For the text-containing cell, return its midpoint in (X, Y) coordinate format. 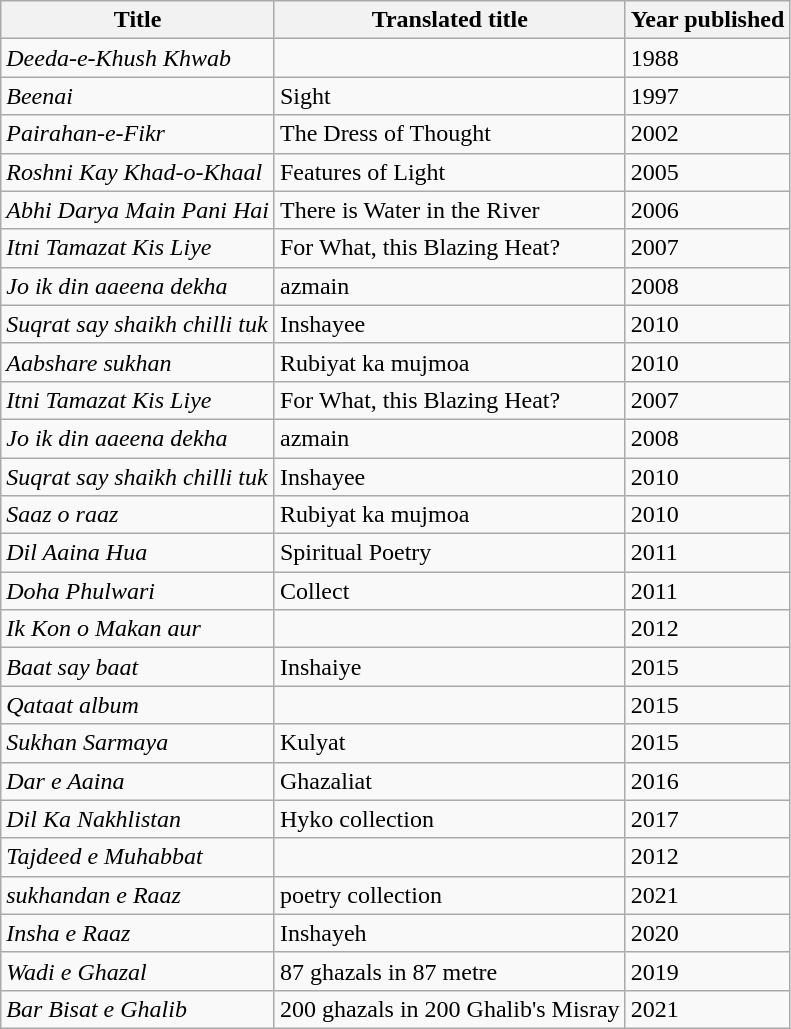
poetry collection (450, 895)
Hyko collection (450, 819)
Year published (708, 20)
Beenai (138, 96)
2017 (708, 819)
Collect (450, 591)
Spiritual Poetry (450, 553)
2016 (708, 781)
Aabshare sukhan (138, 362)
Dar e Aaina (138, 781)
87 ghazals in 87 metre (450, 971)
Translated title (450, 20)
Dil Ka Nakhlistan (138, 819)
The Dress of Thought (450, 134)
Features of Light (450, 172)
1997 (708, 96)
Wadi e Ghazal (138, 971)
sukhandan e Raaz (138, 895)
Tajdeed e Muhabbat (138, 857)
Doha Phulwari (138, 591)
Sight (450, 96)
Title (138, 20)
Dil Aaina Hua (138, 553)
Sukhan Sarmaya (138, 743)
Insha e Raaz (138, 933)
1988 (708, 58)
2019 (708, 971)
Bar Bisat e Ghalib (138, 1009)
Kulyat (450, 743)
Saaz o raaz (138, 515)
2006 (708, 210)
Deeda-e-Khush Khwab (138, 58)
Abhi Darya Main Pani Hai (138, 210)
Ik Kon o Makan aur (138, 629)
2020 (708, 933)
Inshayeh (450, 933)
Baat say baat (138, 667)
Pairahan-e-Fikr (138, 134)
2002 (708, 134)
Ghazaliat (450, 781)
Qataat album (138, 705)
Inshaiye (450, 667)
There is Water in the River (450, 210)
2005 (708, 172)
200 ghazals in 200 Ghalib's Misray (450, 1009)
Roshni Kay Khad-o-Khaal (138, 172)
